Locate the cell with the specified text and output its [x, y] center coordinate. 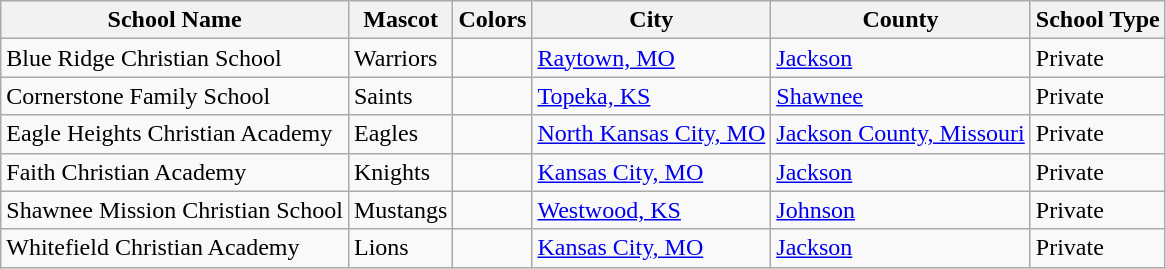
Saints [400, 96]
Eagles [400, 134]
Colors [492, 20]
Raytown, MO [652, 58]
Westwood, KS [652, 210]
Shawnee Mission Christian School [175, 210]
Mascot [400, 20]
Shawnee [901, 96]
Cornerstone Family School [175, 96]
Whitefield Christian Academy [175, 248]
Johnson [901, 210]
Mustangs [400, 210]
Knights [400, 172]
School Name [175, 20]
Topeka, KS [652, 96]
Jackson County, Missouri [901, 134]
North Kansas City, MO [652, 134]
School Type [1098, 20]
Faith Christian Academy [175, 172]
County [901, 20]
Lions [400, 248]
Warriors [400, 58]
City [652, 20]
Eagle Heights Christian Academy [175, 134]
Blue Ridge Christian School [175, 58]
